Determine the [X, Y] coordinate at the center of the cell enclosing the given text.  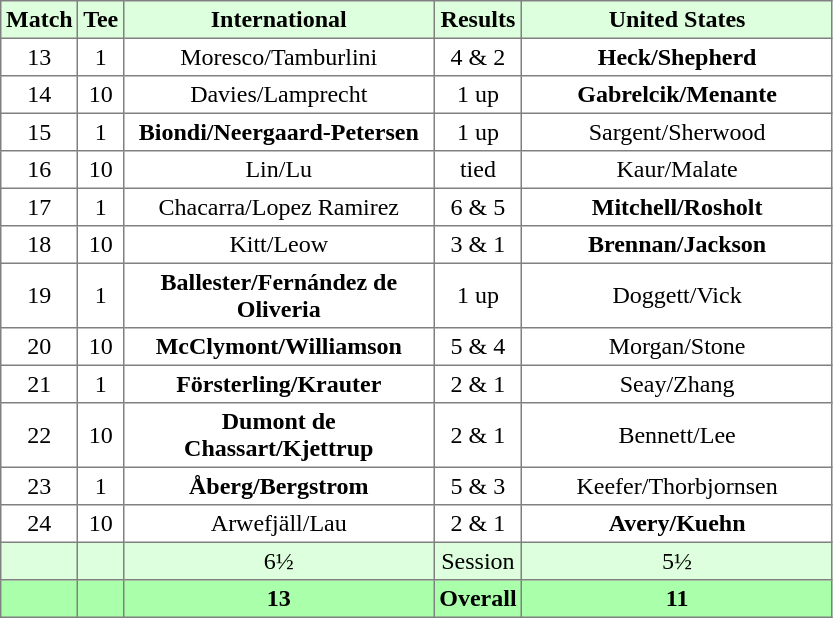
Match [40, 20]
18 [40, 245]
15 [40, 132]
Gabrelcik/Menante [677, 95]
Results [478, 20]
Seay/Zhang [677, 384]
Doggett/Vick [677, 295]
Bennett/Lee [677, 435]
tied [478, 170]
Mitchell/Rosholt [677, 207]
Overall [478, 599]
4 & 2 [478, 57]
3 & 1 [478, 245]
6½ [279, 561]
16 [40, 170]
20 [40, 347]
Morgan/Stone [677, 347]
24 [40, 524]
17 [40, 207]
Tee [101, 20]
Session [478, 561]
Arwefjäll/Lau [279, 524]
5 & 3 [478, 486]
Davies/Lamprecht [279, 95]
Kitt/Leow [279, 245]
21 [40, 384]
Dumont de Chassart/Kjettrup [279, 435]
Avery/Kuehn [677, 524]
Biondi/Neergaard-Petersen [279, 132]
19 [40, 295]
McClymont/Williamson [279, 347]
5 & 4 [478, 347]
Försterling/Krauter [279, 384]
Moresco/Tamburlini [279, 57]
5½ [677, 561]
Lin/Lu [279, 170]
6 & 5 [478, 207]
Chacarra/Lopez Ramirez [279, 207]
23 [40, 486]
United States [677, 20]
International [279, 20]
Heck/Shepherd [677, 57]
Sargent/Sherwood [677, 132]
Kaur/Malate [677, 170]
Keefer/Thorbjornsen [677, 486]
Ballester/Fernández de Oliveria [279, 295]
Brennan/Jackson [677, 245]
22 [40, 435]
14 [40, 95]
11 [677, 599]
Åberg/Bergstrom [279, 486]
